Scan for the cell matching the given text and deliver its (X, Y) coordinate at center. 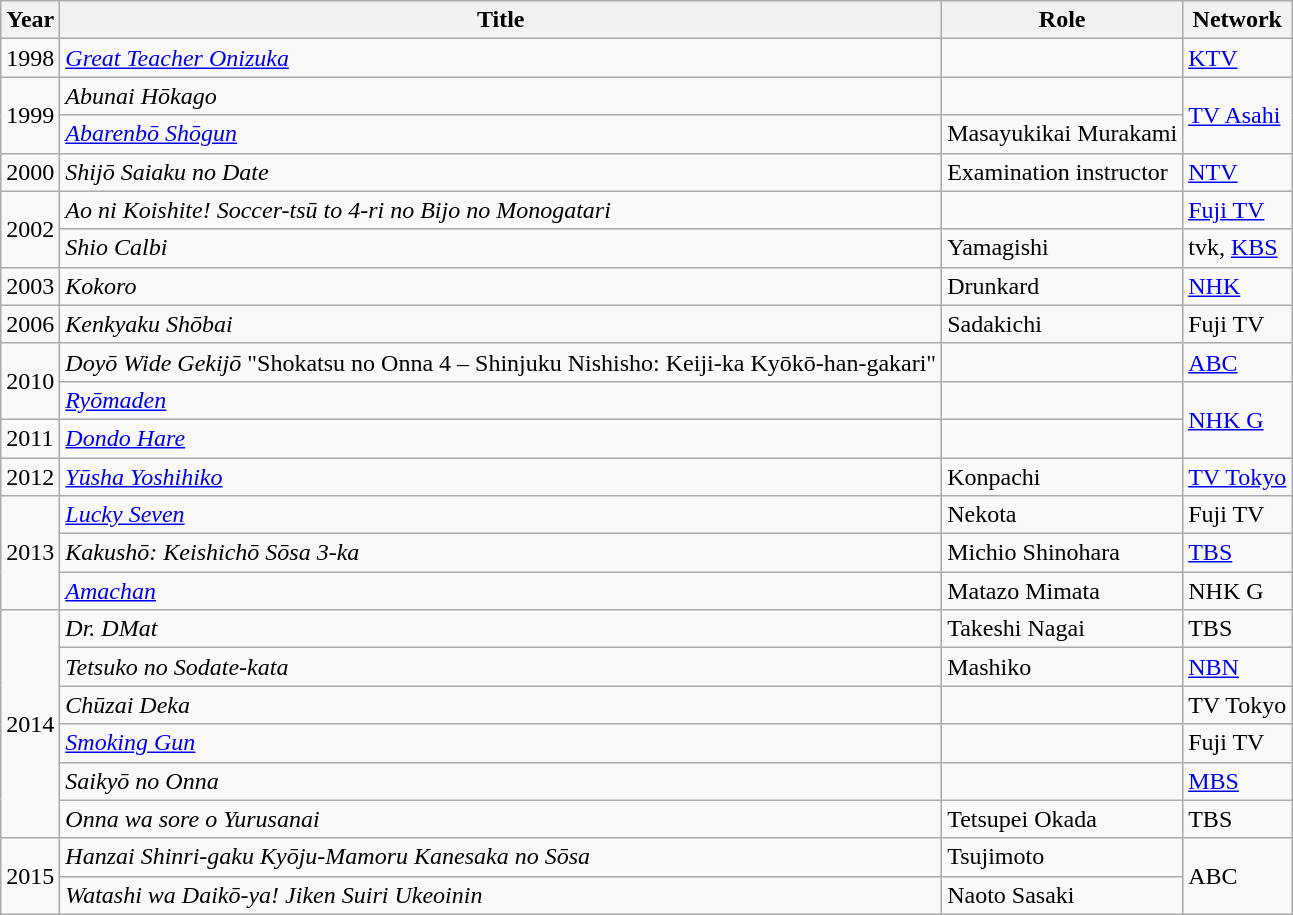
Smoking Gun (501, 743)
Abunai Hōkago (501, 96)
2011 (30, 438)
2015 (30, 876)
1998 (30, 58)
Chūzai Deka (501, 705)
Tsujimoto (1062, 857)
2002 (30, 229)
Konpachi (1062, 477)
Naoto Sasaki (1062, 895)
TV Asahi (1238, 115)
tvk, KBS (1238, 248)
Abarenbō Shōgun (501, 134)
Tetsupei Okada (1062, 819)
KTV (1238, 58)
Yamagishi (1062, 248)
Kokoro (501, 286)
2003 (30, 286)
MBS (1238, 781)
Shijō Saiaku no Date (501, 172)
Examination instructor (1062, 172)
Network (1238, 20)
Saikyō no Onna (501, 781)
Tetsuko no Sodate-kata (501, 667)
Amachan (501, 591)
2000 (30, 172)
2012 (30, 477)
Great Teacher Onizuka (501, 58)
Title (501, 20)
Yūsha Yoshihiko (501, 477)
Takeshi Nagai (1062, 629)
Dr. DMat (501, 629)
1999 (30, 115)
Sadakichi (1062, 324)
2010 (30, 381)
Mashiko (1062, 667)
Matazo Mimata (1062, 591)
Dondo Hare (501, 438)
Onna wa sore o Yurusanai (501, 819)
NBN (1238, 667)
Drunkard (1062, 286)
Year (30, 20)
Ao ni Koishite! Soccer-tsū to 4-ri no Bijo no Monogatari (501, 210)
Masayukikai Murakami (1062, 134)
2014 (30, 724)
NHK (1238, 286)
2006 (30, 324)
2013 (30, 553)
Doyō Wide Gekijō "Shokatsu no Onna 4 – Shinjuku Nishisho: Keiji-ka Kyōkō-han-gakari" (501, 362)
Shio Calbi (501, 248)
Kenkyaku Shōbai (501, 324)
Michio Shinohara (1062, 553)
Watashi wa Daikō-ya! Jiken Suiri Ukeoinin (501, 895)
Role (1062, 20)
Hanzai Shinri-gaku Kyōju-Mamoru Kanesaka no Sōsa (501, 857)
Kakushō: Keishichō Sōsa 3-ka (501, 553)
NTV (1238, 172)
Nekota (1062, 515)
Ryōmaden (501, 400)
Lucky Seven (501, 515)
